Pinpoint the cell where the given text exists, returning its [X, Y] midpoint coordinate. 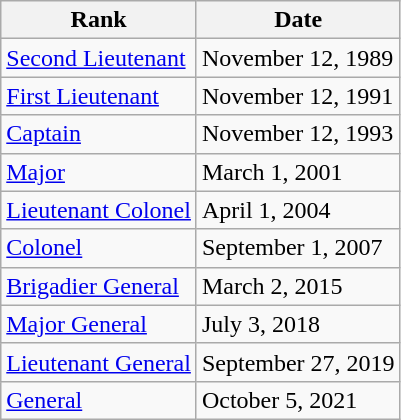
First Lieutenant [99, 96]
November 12, 1991 [298, 96]
General [99, 400]
September 27, 2019 [298, 362]
Captain [99, 134]
Major General [99, 324]
Date [298, 20]
Major [99, 172]
July 3, 2018 [298, 324]
Rank [99, 20]
Colonel [99, 248]
September 1, 2007 [298, 248]
April 1, 2004 [298, 210]
October 5, 2021 [298, 400]
March 1, 2001 [298, 172]
November 12, 1989 [298, 58]
Lieutenant Colonel [99, 210]
Second Lieutenant [99, 58]
November 12, 1993 [298, 134]
March 2, 2015 [298, 286]
Brigadier General [99, 286]
Lieutenant General [99, 362]
